Extract the [x, y] coordinate from the center of the cell holding the provided text.  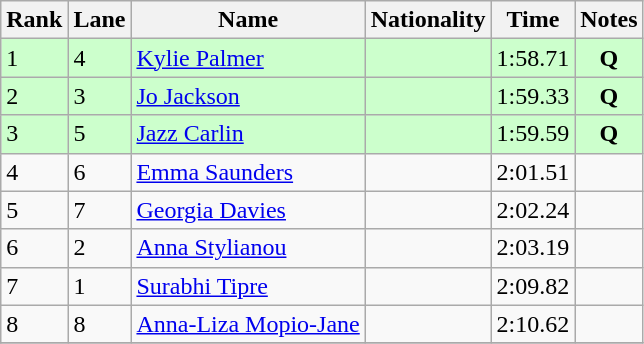
2:01.51 [533, 172]
Notes [609, 20]
2:02.24 [533, 210]
1:59.59 [533, 134]
Emma Saunders [248, 172]
Time [533, 20]
Name [248, 20]
Georgia Davies [248, 210]
2:09.82 [533, 286]
Jo Jackson [248, 96]
Anna Stylianou [248, 248]
Nationality [428, 20]
Lane [100, 20]
2:03.19 [533, 248]
2:10.62 [533, 324]
Surabhi Tipre [248, 286]
1:59.33 [533, 96]
Jazz Carlin [248, 134]
Rank [34, 20]
Anna-Liza Mopio-Jane [248, 324]
Kylie Palmer [248, 58]
1:58.71 [533, 58]
